For the text-containing cell, return its midpoint in (x, y) coordinate format. 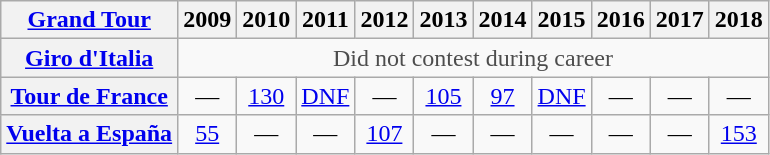
107 (384, 134)
2013 (444, 20)
2018 (738, 20)
2016 (620, 20)
Tour de France (90, 96)
Did not contest during career (474, 58)
153 (738, 134)
Giro d'Italia (90, 58)
105 (444, 96)
Vuelta a España (90, 134)
130 (266, 96)
2015 (562, 20)
55 (208, 134)
2010 (266, 20)
2009 (208, 20)
2017 (680, 20)
2012 (384, 20)
Grand Tour (90, 20)
2011 (326, 20)
2014 (502, 20)
97 (502, 96)
